For the text-containing cell, return its midpoint in (x, y) coordinate format. 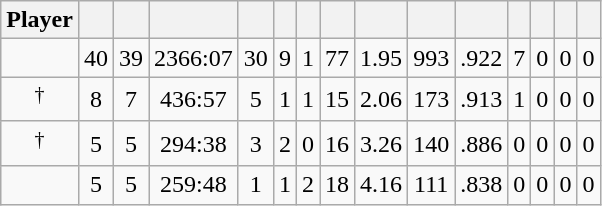
173 (432, 100)
16 (338, 144)
259:48 (194, 185)
2366:07 (194, 58)
.913 (482, 100)
111 (432, 185)
77 (338, 58)
.886 (482, 144)
.838 (482, 185)
2.06 (382, 100)
Player (40, 20)
18 (338, 185)
294:38 (194, 144)
9 (284, 58)
30 (256, 58)
8 (96, 100)
39 (132, 58)
140 (432, 144)
993 (432, 58)
15 (338, 100)
40 (96, 58)
3 (256, 144)
4.16 (382, 185)
.922 (482, 58)
1.95 (382, 58)
436:57 (194, 100)
3.26 (382, 144)
